For the text-containing cell, return its midpoint in (x, y) coordinate format. 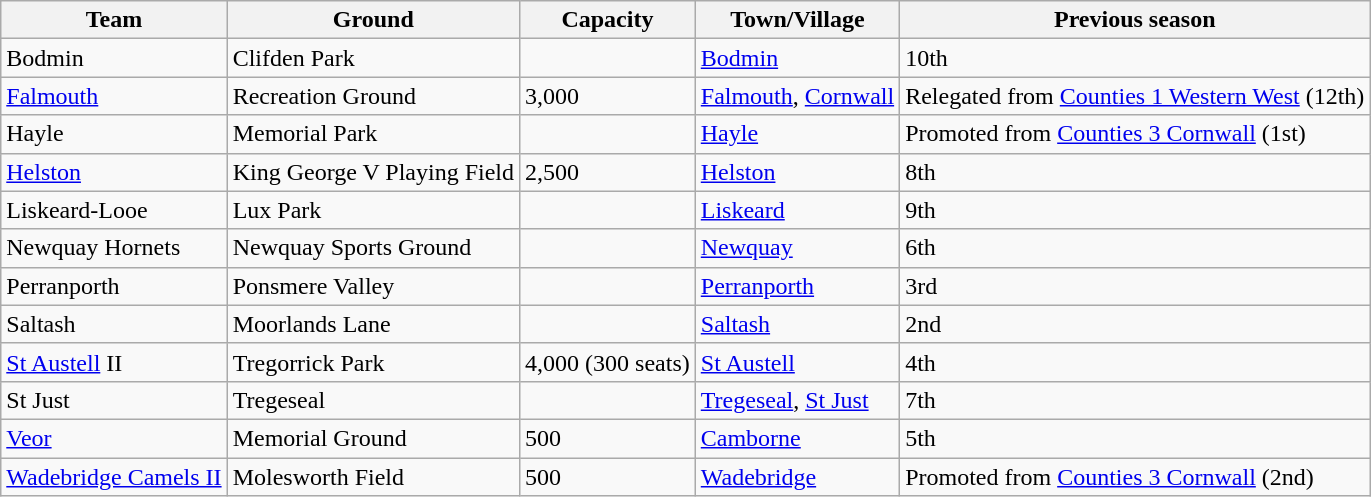
Clifden Park (373, 58)
2,500 (608, 172)
4th (1135, 362)
Previous season (1135, 20)
Recreation Ground (373, 96)
King George V Playing Field (373, 172)
Falmouth (114, 96)
Wadebridge Camels II (114, 477)
Liskeard-Looe (114, 210)
Team (114, 20)
Relegated from Counties 1 Western West (12th) (1135, 96)
Ponsmere Valley (373, 286)
Promoted from Counties 3 Cornwall (2nd) (1135, 477)
3,000 (608, 96)
Town/Village (797, 20)
Newquay (797, 248)
3rd (1135, 286)
5th (1135, 438)
Newquay Hornets (114, 248)
Memorial Park (373, 134)
9th (1135, 210)
St Austell II (114, 362)
Tregorrick Park (373, 362)
Molesworth Field (373, 477)
Falmouth, Cornwall (797, 96)
St Austell (797, 362)
Veor (114, 438)
Memorial Ground (373, 438)
Lux Park (373, 210)
Wadebridge (797, 477)
Ground (373, 20)
Tregeseal (373, 400)
7th (1135, 400)
10th (1135, 58)
Liskeard (797, 210)
Capacity (608, 20)
Camborne (797, 438)
Tregeseal, St Just (797, 400)
2nd (1135, 324)
St Just (114, 400)
Moorlands Lane (373, 324)
4,000 (300 seats) (608, 362)
6th (1135, 248)
8th (1135, 172)
Newquay Sports Ground (373, 248)
Promoted from Counties 3 Cornwall (1st) (1135, 134)
